Return (x, y) of the center of cell containing provided text 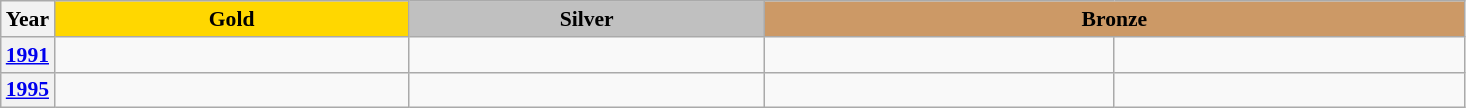
Bronze (1114, 19)
Year (28, 19)
1991 (28, 55)
Silver (586, 19)
1995 (28, 90)
Gold (232, 19)
